Pinpoint the cell where the given text exists, returning its (X, Y) midpoint coordinate. 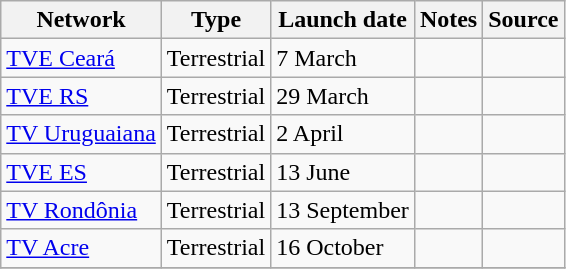
13 June (343, 172)
Launch date (343, 20)
TVE RS (82, 96)
TV Uruguaiana (82, 134)
13 September (343, 210)
Type (216, 20)
TVE Ceará (82, 58)
29 March (343, 96)
7 March (343, 58)
16 October (343, 248)
TV Rondônia (82, 210)
Source (524, 20)
Network (82, 20)
Notes (448, 20)
TV Acre (82, 248)
TVE ES (82, 172)
2 April (343, 134)
